Search for the cell housing the specified text and yield its [x, y] center coordinate. 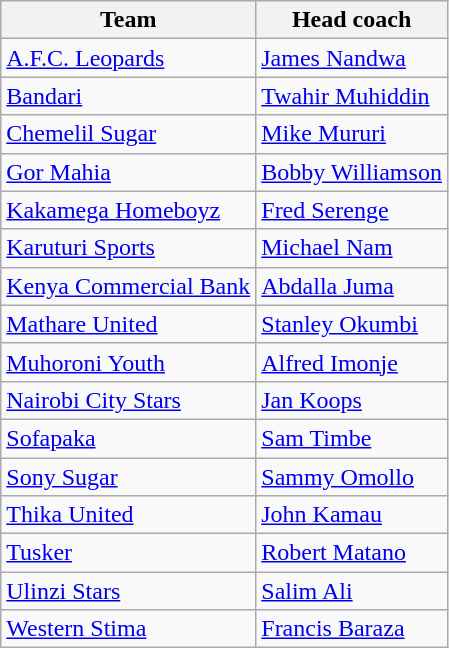
Tusker [128, 553]
Chemelil Sugar [128, 134]
Jan Koops [352, 400]
Michael Nam [352, 248]
Nairobi City Stars [128, 400]
Gor Mahia [128, 172]
Stanley Okumbi [352, 324]
Sam Timbe [352, 438]
Sony Sugar [128, 477]
Sofapaka [128, 438]
Kenya Commercial Bank [128, 286]
Bobby Williamson [352, 172]
Head coach [352, 20]
Kakamega Homeboyz [128, 210]
Ulinzi Stars [128, 591]
Robert Matano [352, 553]
Sammy Omollo [352, 477]
Western Stima [128, 629]
Twahir Muhiddin [352, 96]
Fred Serenge [352, 210]
Francis Baraza [352, 629]
A.F.C. Leopards [128, 58]
Karuturi Sports [128, 248]
James Nandwa [352, 58]
Muhoroni Youth [128, 362]
Abdalla Juma [352, 286]
Alfred Imonje [352, 362]
John Kamau [352, 515]
Thika United [128, 515]
Mathare United [128, 324]
Bandari [128, 96]
Mike Mururi [352, 134]
Team [128, 20]
Salim Ali [352, 591]
